Output the (x, y) coordinate of the center of the cell containing the given text.  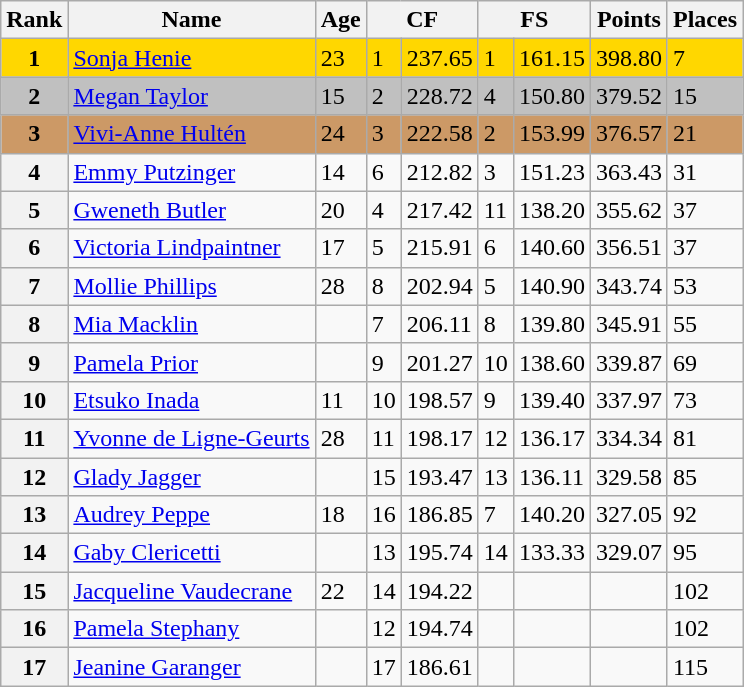
92 (704, 515)
161.15 (552, 58)
193.47 (440, 477)
194.74 (440, 629)
356.51 (628, 248)
69 (704, 362)
73 (704, 400)
21 (704, 134)
222.58 (440, 134)
151.23 (552, 172)
81 (704, 438)
Megan Taylor (192, 96)
212.82 (440, 172)
186.85 (440, 515)
115 (704, 667)
337.97 (628, 400)
Glady Jagger (192, 477)
334.34 (628, 438)
345.91 (628, 324)
194.22 (440, 591)
138.60 (552, 362)
355.62 (628, 210)
339.87 (628, 362)
195.74 (440, 553)
Age (340, 20)
Places (704, 20)
139.80 (552, 324)
150.80 (552, 96)
Mia Macklin (192, 324)
24 (340, 134)
Sonja Henie (192, 58)
153.99 (552, 134)
363.43 (628, 172)
329.58 (628, 477)
Emmy Putzinger (192, 172)
228.72 (440, 96)
FS (534, 20)
Mollie Phillips (192, 286)
53 (704, 286)
Etsuko Inada (192, 400)
55 (704, 324)
201.27 (440, 362)
Vivi-Anne Hultén (192, 134)
186.61 (440, 667)
136.17 (552, 438)
Pamela Prior (192, 362)
23 (340, 58)
136.11 (552, 477)
Rank (34, 20)
138.20 (552, 210)
198.17 (440, 438)
Pamela Stephany (192, 629)
31 (704, 172)
Points (628, 20)
Audrey Peppe (192, 515)
398.80 (628, 58)
Victoria Lindpaintner (192, 248)
343.74 (628, 286)
237.65 (440, 58)
139.40 (552, 400)
327.05 (628, 515)
133.33 (552, 553)
85 (704, 477)
217.42 (440, 210)
Yvonne de Ligne-Geurts (192, 438)
20 (340, 210)
Jeanine Garanger (192, 667)
Jacqueline Vaudecrane (192, 591)
Name (192, 20)
140.60 (552, 248)
198.57 (440, 400)
95 (704, 553)
376.57 (628, 134)
202.94 (440, 286)
CF (422, 20)
206.11 (440, 324)
140.20 (552, 515)
329.07 (628, 553)
Gaby Clericetti (192, 553)
18 (340, 515)
Gweneth Butler (192, 210)
22 (340, 591)
379.52 (628, 96)
140.90 (552, 286)
215.91 (440, 248)
